Determine the (x, y) coordinate at the center of the cell enclosing the given text.  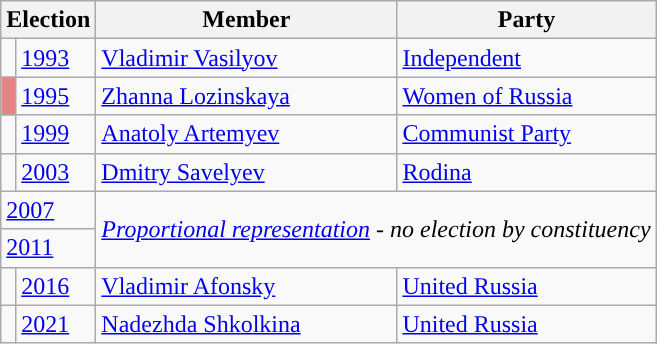
2007 (48, 210)
2003 (56, 172)
2011 (48, 248)
Proportional representation - no election by constituency (376, 229)
1995 (56, 96)
Party (526, 20)
1999 (56, 134)
2021 (56, 324)
Anatoly Artemyev (246, 134)
Vladimir Vasilyov (246, 58)
Women of Russia (526, 96)
2016 (56, 286)
Election (48, 20)
Communist Party (526, 134)
Zhanna Lozinskaya (246, 96)
Nadezhda Shkolkina (246, 324)
1993 (56, 58)
Member (246, 20)
Independent (526, 58)
Rodina (526, 172)
Dmitry Savelyev (246, 172)
Vladimir Afonsky (246, 286)
